Determine the (X, Y) coordinate at the center of the cell enclosing the given text.  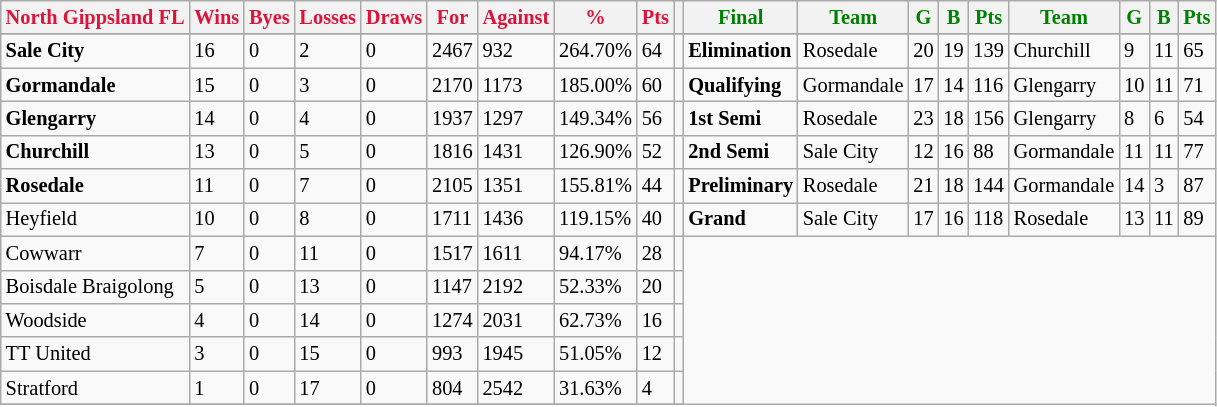
2031 (516, 320)
52 (656, 152)
2192 (516, 287)
For (452, 17)
Qualifying (740, 85)
1 (216, 388)
TT United (96, 354)
Against (516, 17)
1937 (452, 118)
94.17% (596, 253)
1351 (516, 186)
51.05% (596, 354)
2170 (452, 85)
% (596, 17)
993 (452, 354)
71 (1198, 85)
Boisdale Braigolong (96, 287)
149.34% (596, 118)
2105 (452, 186)
77 (1198, 152)
156 (988, 118)
Grand (740, 219)
6 (1164, 118)
54 (1198, 118)
804 (452, 388)
1611 (516, 253)
1173 (516, 85)
44 (656, 186)
21 (923, 186)
1147 (452, 287)
126.90% (596, 152)
23 (923, 118)
1431 (516, 152)
28 (656, 253)
Woodside (96, 320)
Byes (269, 17)
88 (988, 152)
Draws (394, 17)
932 (516, 51)
264.70% (596, 51)
Losses (328, 17)
89 (1198, 219)
40 (656, 219)
119.15% (596, 219)
9 (1134, 51)
19 (953, 51)
Final (740, 17)
118 (988, 219)
185.00% (596, 85)
87 (1198, 186)
Heyfield (96, 219)
Elimination (740, 51)
31.63% (596, 388)
Stratford (96, 388)
2467 (452, 51)
Wins (216, 17)
60 (656, 85)
116 (988, 85)
155.81% (596, 186)
Preliminary (740, 186)
1711 (452, 219)
62.73% (596, 320)
139 (988, 51)
52.33% (596, 287)
1274 (452, 320)
64 (656, 51)
North Gippsland FL (96, 17)
1816 (452, 152)
144 (988, 186)
Cowwarr (96, 253)
1517 (452, 253)
2542 (516, 388)
56 (656, 118)
1945 (516, 354)
2 (328, 51)
1297 (516, 118)
65 (1198, 51)
1st Semi (740, 118)
1436 (516, 219)
2nd Semi (740, 152)
